Return (X, Y) of the center of cell containing provided text 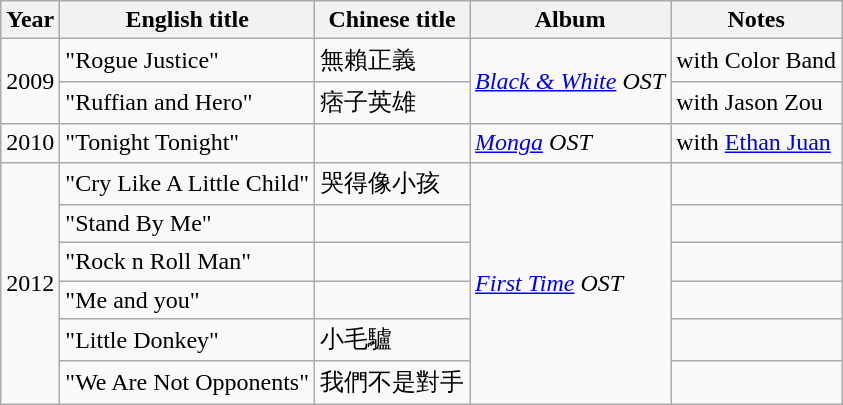
"Little Donkey" (188, 340)
無賴正義 (392, 60)
First Time OST (570, 283)
"Rogue Justice" (188, 60)
"Ruffian and Hero" (188, 102)
哭得像小孩 (392, 184)
Notes (756, 20)
2010 (30, 143)
with Jason Zou (756, 102)
"Stand By Me" (188, 224)
"Rock n Roll Man" (188, 262)
English title (188, 20)
"We Are Not Opponents" (188, 382)
2009 (30, 82)
with Ethan Juan (756, 143)
小毛驢 (392, 340)
Year (30, 20)
"Cry Like A Little Child" (188, 184)
"Tonight Tonight" (188, 143)
2012 (30, 283)
"Me and you" (188, 300)
痞子英雄 (392, 102)
Album (570, 20)
我們不是對手 (392, 382)
Chinese title (392, 20)
with Color Band (756, 60)
Black & White OST (570, 82)
Monga OST (570, 143)
